Return [X, Y] of the center of cell containing provided text 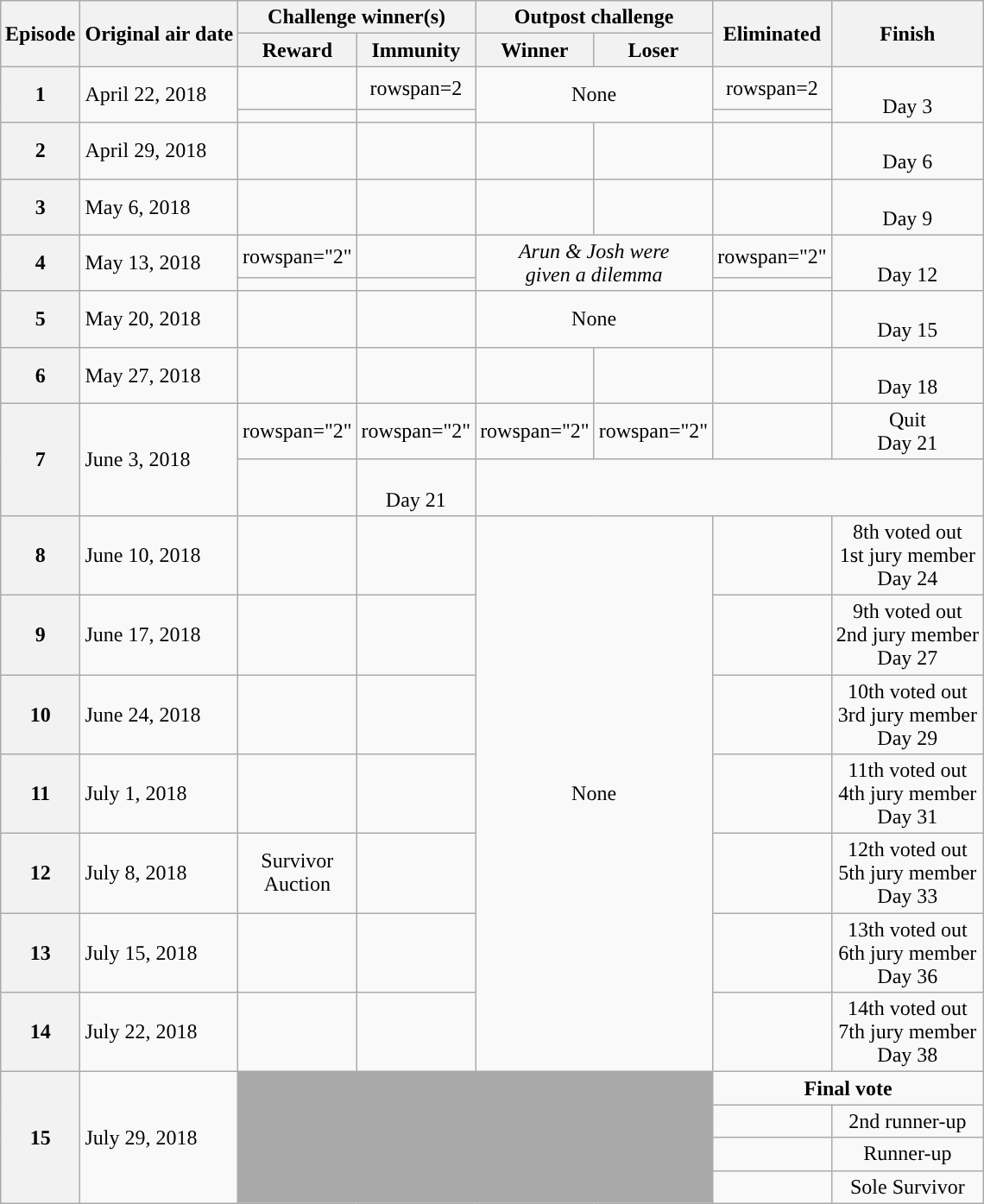
Immunity [416, 50]
11 [41, 794]
Final vote [848, 1088]
4 [41, 262]
July 29, 2018 [159, 1138]
8 [41, 555]
April 29, 2018 [159, 150]
Loser [653, 50]
May 6, 2018 [159, 207]
Reward [298, 50]
13 [41, 953]
2nd runner-up [907, 1121]
July 22, 2018 [159, 1032]
1 [41, 95]
12th voted out5th jury memberDay 33 [907, 873]
June 17, 2018 [159, 634]
Runner-up [907, 1154]
July 8, 2018 [159, 873]
Arun & Josh were given a dilemma [594, 262]
13th voted out6th jury memberDay 36 [907, 953]
June 3, 2018 [159, 459]
Sole Survivor [907, 1187]
3 [41, 207]
5 [41, 319]
Day 21 [416, 487]
8th voted out1st jury memberDay 24 [907, 555]
14 [41, 1032]
Day 3 [907, 95]
Day 12 [907, 262]
Winner [535, 50]
Eliminated [773, 34]
6 [41, 375]
2 [41, 150]
July 15, 2018 [159, 953]
14th voted out7th jury memberDay 38 [907, 1032]
Episode [41, 34]
10 [41, 715]
April 22, 2018 [159, 95]
Original air date [159, 34]
Challenge winner(s) [357, 17]
May 27, 2018 [159, 375]
July 1, 2018 [159, 794]
Finish [907, 34]
10th voted out3rd jury memberDay 29 [907, 715]
June 24, 2018 [159, 715]
7 [41, 459]
Outpost challenge [594, 17]
Day 18 [907, 375]
June 10, 2018 [159, 555]
Survivor Auction [298, 873]
11th voted out4th jury memberDay 31 [907, 794]
Day 15 [907, 319]
12 [41, 873]
Day 9 [907, 207]
9th voted out2nd jury memberDay 27 [907, 634]
May 20, 2018 [159, 319]
QuitDay 21 [907, 432]
15 [41, 1138]
9 [41, 634]
Day 6 [907, 150]
May 13, 2018 [159, 262]
